Determine the [X, Y] coordinate at the center of the cell enclosing the given text.  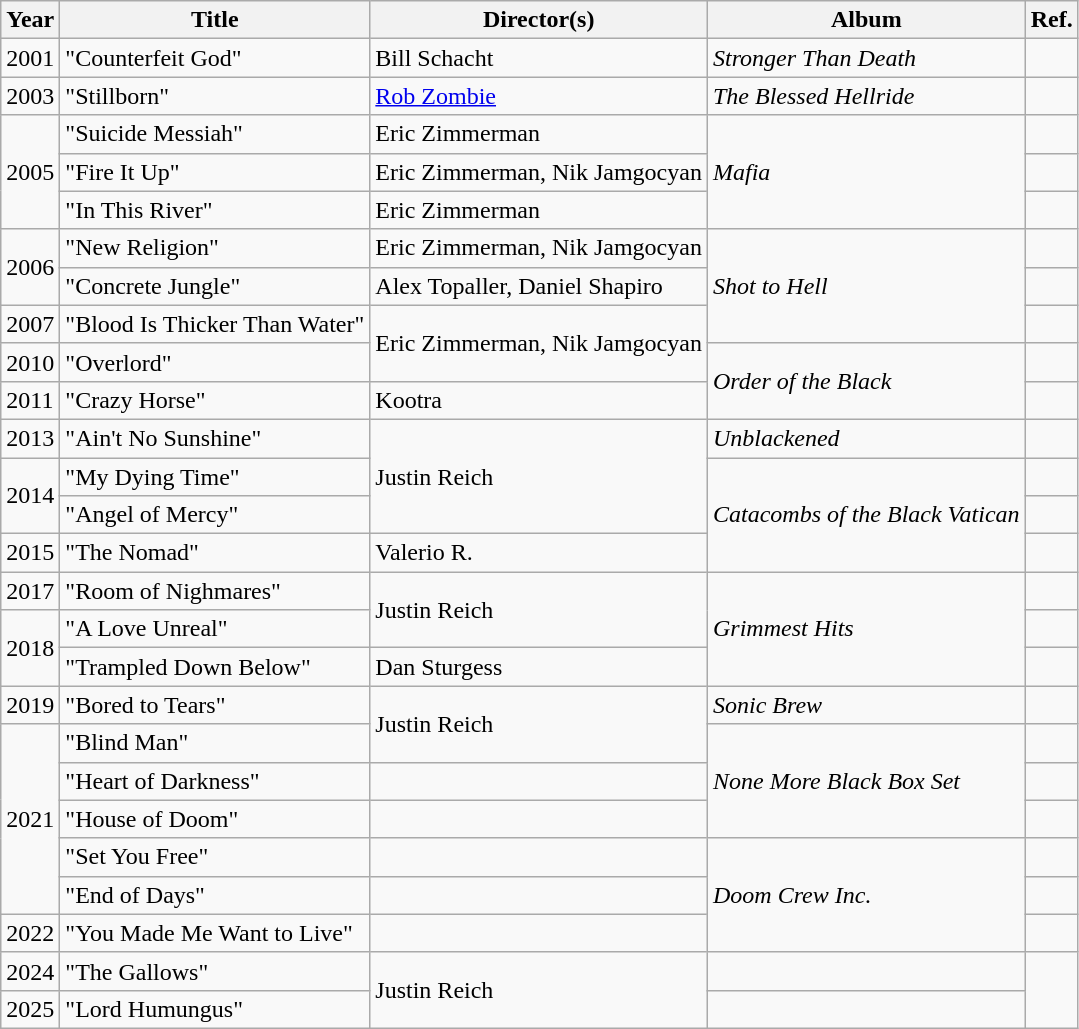
"A Love Unreal" [215, 629]
2006 [30, 267]
"Set You Free" [215, 857]
Catacombs of the Black Vatican [866, 515]
The Blessed Hellride [866, 96]
Title [215, 20]
"Trampled Down Below" [215, 667]
2013 [30, 438]
2014 [30, 496]
"My Dying Time" [215, 477]
Ref. [1052, 20]
Unblackened [866, 438]
2017 [30, 591]
"Ain't No Sunshine" [215, 438]
"Lord Humungus" [215, 1009]
"Overlord" [215, 362]
Dan Sturgess [539, 667]
Rob Zombie [539, 96]
Director(s) [539, 20]
"Concrete Jungle" [215, 286]
2003 [30, 96]
Doom Crew Inc. [866, 895]
"Angel of Mercy" [215, 515]
2011 [30, 400]
"Room of Nighmares" [215, 591]
Stronger Than Death [866, 58]
"Blind Man" [215, 743]
"Suicide Messiah" [215, 134]
2005 [30, 172]
"The Nomad" [215, 553]
2019 [30, 705]
Shot to Hell [866, 286]
None More Black Box Set [866, 781]
"In This River" [215, 210]
Mafia [866, 172]
"Fire It Up" [215, 172]
"New Religion" [215, 248]
Grimmest Hits [866, 629]
2010 [30, 362]
2001 [30, 58]
2025 [30, 1009]
"The Gallows" [215, 971]
"Blood Is Thicker Than Water" [215, 324]
Order of the Black [866, 381]
Year [30, 20]
"House of Doom" [215, 819]
2022 [30, 933]
Album [866, 20]
2018 [30, 648]
"Counterfeit God" [215, 58]
Sonic Brew [866, 705]
2024 [30, 971]
"Crazy Horse" [215, 400]
"Stillborn" [215, 96]
Valerio R. [539, 553]
"Bored to Tears" [215, 705]
"You Made Me Want to Live" [215, 933]
Kootra [539, 400]
Alex Topaller, Daniel Shapiro [539, 286]
"Heart of Darkness" [215, 781]
2021 [30, 819]
2007 [30, 324]
"End of Days" [215, 895]
2015 [30, 553]
Bill Schacht [539, 58]
